Detect which cell encompasses the target text, then output its [X, Y] center coordinate. 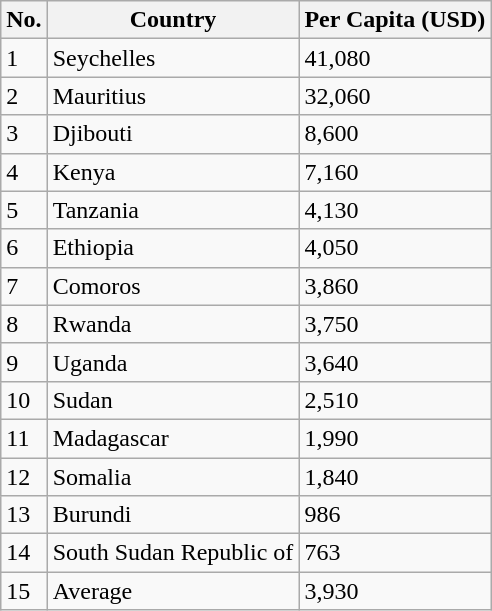
1,990 [395, 438]
4 [24, 172]
1 [24, 58]
2 [24, 96]
3,640 [395, 362]
Comoros [173, 286]
8 [24, 324]
No. [24, 20]
Ethiopia [173, 248]
5 [24, 210]
14 [24, 553]
3 [24, 134]
13 [24, 515]
4,050 [395, 248]
11 [24, 438]
Mauritius [173, 96]
6 [24, 248]
Burundi [173, 515]
7,160 [395, 172]
763 [395, 553]
15 [24, 591]
8,600 [395, 134]
3,860 [395, 286]
Uganda [173, 362]
3,750 [395, 324]
South Sudan Republic of [173, 553]
Seychelles [173, 58]
7 [24, 286]
1,840 [395, 477]
Sudan [173, 400]
Country [173, 20]
Somalia [173, 477]
12 [24, 477]
986 [395, 515]
Madagascar [173, 438]
Djibouti [173, 134]
32,060 [395, 96]
Kenya [173, 172]
Per Capita (USD) [395, 20]
4,130 [395, 210]
9 [24, 362]
Tanzania [173, 210]
10 [24, 400]
3,930 [395, 591]
Rwanda [173, 324]
41,080 [395, 58]
2,510 [395, 400]
Average [173, 591]
